From the cell containing the given text, extract its center point as (X, Y) coordinate. 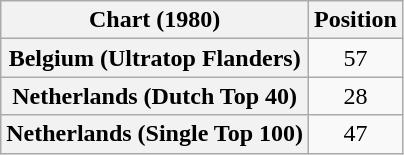
Position (356, 20)
Belgium (Ultratop Flanders) (155, 58)
Netherlands (Single Top 100) (155, 134)
28 (356, 96)
57 (356, 58)
Chart (1980) (155, 20)
Netherlands (Dutch Top 40) (155, 96)
47 (356, 134)
